Extract the [x, y] coordinate from the center of the cell holding the provided text.  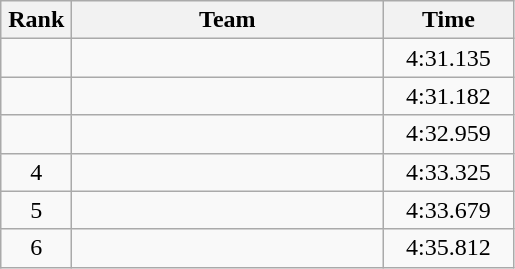
4:35.812 [448, 248]
6 [36, 248]
4:33.325 [448, 172]
Rank [36, 20]
Time [448, 20]
4:32.959 [448, 134]
4:31.135 [448, 58]
4:31.182 [448, 96]
4:33.679 [448, 210]
5 [36, 210]
4 [36, 172]
Team [228, 20]
